Extract the (x, y) coordinate from the center of the cell holding the provided text.  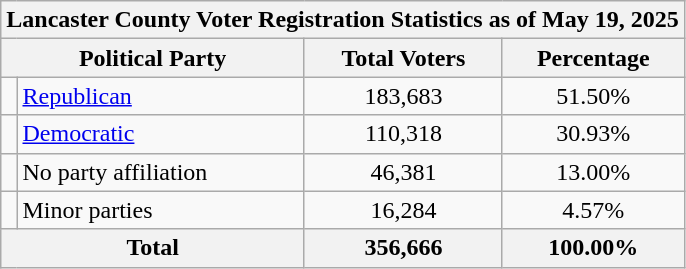
100.00% (593, 248)
Lancaster County Voter Registration Statistics as of May 19, 2025 (342, 20)
30.93% (593, 134)
Republican (161, 96)
Total Voters (403, 58)
No party affiliation (161, 172)
13.00% (593, 172)
51.50% (593, 96)
Percentage (593, 58)
183,683 (403, 96)
Total (153, 248)
4.57% (593, 210)
Democratic (161, 134)
Minor parties (161, 210)
16,284 (403, 210)
110,318 (403, 134)
Political Party (153, 58)
46,381 (403, 172)
356,666 (403, 248)
